Provide the [x, y] coordinate of the cell's center where the given text is located.  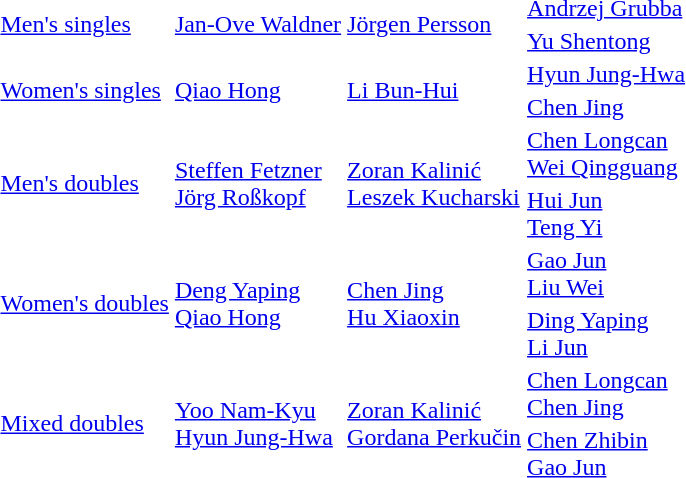
Qiao Hong [258, 90]
Zoran Kalinić Leszek Kucharski [434, 184]
Deng Yaping Qiao Hong [258, 304]
Steffen Fetzner Jörg Roßkopf [258, 184]
Li Bun-Hui [434, 90]
Chen Jing Hu Xiaoxin [434, 304]
